Find where the given text appears and provide that cell's center as [X, Y] coordinate. 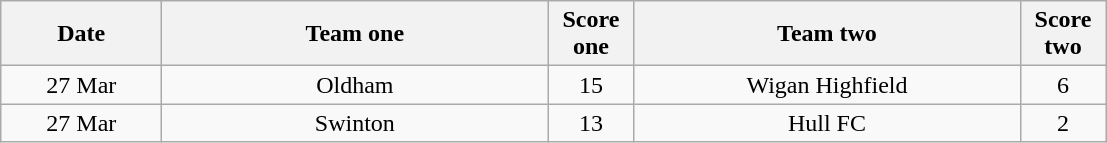
Swinton [355, 123]
13 [591, 123]
Date [82, 34]
Score one [591, 34]
Team two [827, 34]
15 [591, 85]
Score two [1063, 34]
Hull FC [827, 123]
Wigan Highfield [827, 85]
6 [1063, 85]
2 [1063, 123]
Oldham [355, 85]
Team one [355, 34]
